Return the (x, y) coordinate for the center point of the cell that contains the specified text.  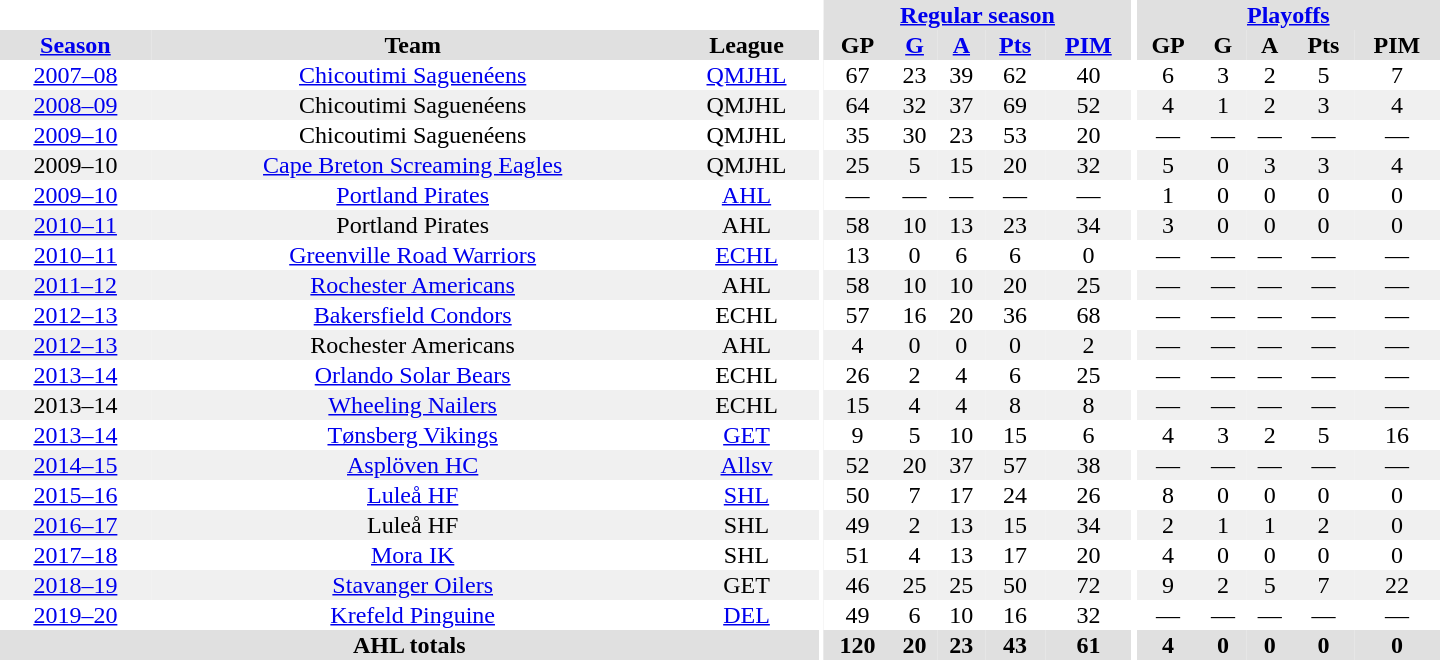
Regular season (978, 15)
Season (76, 45)
2017–18 (76, 555)
51 (858, 555)
2007–08 (76, 75)
Tønsberg Vikings (413, 435)
2014–15 (76, 465)
Playoffs (1288, 15)
120 (858, 645)
72 (1088, 585)
39 (962, 75)
38 (1088, 465)
2008–09 (76, 105)
Team (413, 45)
43 (1016, 645)
Greenville Road Warriors (413, 255)
40 (1088, 75)
Asplöven HC (413, 465)
2015–16 (76, 495)
30 (914, 135)
Mora IK (413, 555)
Wheeling Nailers (413, 405)
36 (1016, 315)
Krefeld Pinguine (413, 615)
64 (858, 105)
Bakersfield Condors (413, 315)
2016–17 (76, 525)
68 (1088, 315)
AHL totals (409, 645)
2019–20 (76, 615)
2018–19 (76, 585)
Allsv (747, 465)
Orlando Solar Bears (413, 375)
61 (1088, 645)
67 (858, 75)
53 (1016, 135)
League (747, 45)
2011–12 (76, 285)
62 (1016, 75)
24 (1016, 495)
Stavanger Oilers (413, 585)
Cape Breton Screaming Eagles (413, 165)
22 (1397, 585)
DEL (747, 615)
69 (1016, 105)
46 (858, 585)
35 (858, 135)
